Pinpoint the cell where the given text exists, returning its (x, y) midpoint coordinate. 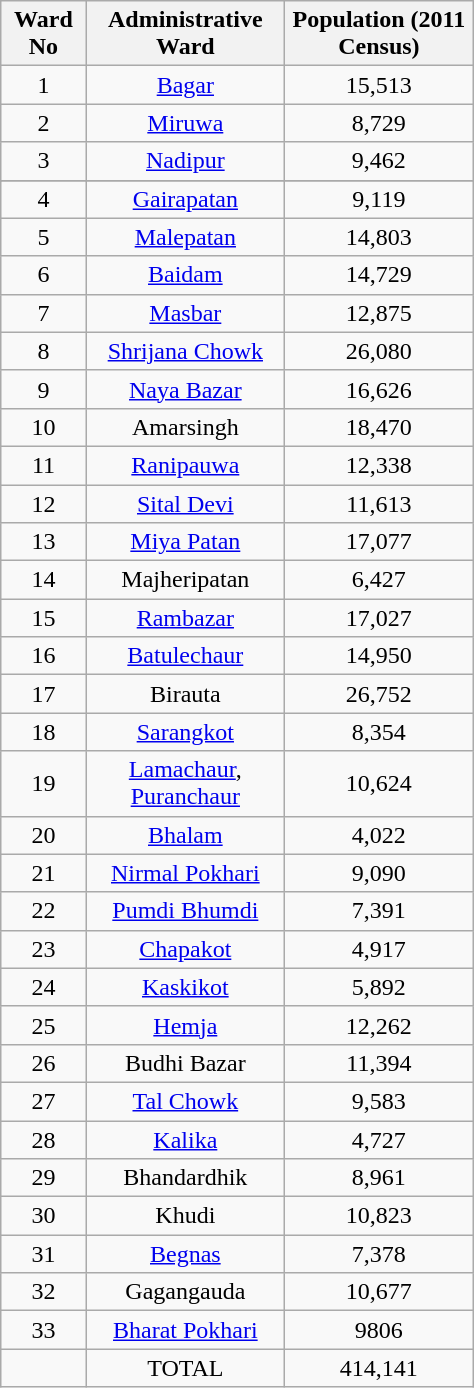
17,027 (380, 618)
Lamachaur, Puranchaur (185, 784)
Administrative Ward (185, 34)
4,727 (380, 1139)
23 (44, 949)
9806 (380, 1330)
Ward No (44, 34)
32 (44, 1292)
Population (2011 Census) (380, 34)
27 (44, 1101)
6,427 (380, 580)
Begnas (185, 1254)
18,470 (380, 427)
16 (44, 656)
13 (44, 542)
6 (44, 275)
Sital Devi (185, 503)
26 (44, 1063)
Baidam (185, 275)
5,892 (380, 987)
Tal Chowk (185, 1101)
12,875 (380, 313)
10,624 (380, 784)
28 (44, 1139)
Gagangauda (185, 1292)
Gairapatan (185, 199)
5 (44, 237)
9,462 (380, 161)
Majheripatan (185, 580)
3 (44, 161)
Masbar (185, 313)
18 (44, 732)
8 (44, 351)
Bagar (185, 85)
9 (44, 389)
Khudi (185, 1216)
9,583 (380, 1101)
Bhalam (185, 835)
12,338 (380, 465)
24 (44, 987)
Bharat Pokhari (185, 1330)
Kalika (185, 1139)
4 (44, 199)
Budhi Bazar (185, 1063)
7,391 (380, 911)
9,119 (380, 199)
Ranipauwa (185, 465)
Batulechaur (185, 656)
11,613 (380, 503)
7 (44, 313)
1 (44, 85)
Miya Patan (185, 542)
21 (44, 873)
Chapakot (185, 949)
20 (44, 835)
4,022 (380, 835)
15,513 (380, 85)
Nadipur (185, 161)
16,626 (380, 389)
Pumdi Bhumdi (185, 911)
Naya Bazar (185, 389)
10 (44, 427)
Sarangkot (185, 732)
25 (44, 1025)
9,090 (380, 873)
Amarsingh (185, 427)
4,917 (380, 949)
12 (44, 503)
Hemja (185, 1025)
8,961 (380, 1178)
7,378 (380, 1254)
414,141 (380, 1368)
Malepatan (185, 237)
8,354 (380, 732)
10,677 (380, 1292)
26,080 (380, 351)
14,950 (380, 656)
14,729 (380, 275)
14 (44, 580)
14,803 (380, 237)
19 (44, 784)
Nirmal Pokhari (185, 873)
10,823 (380, 1216)
26,752 (380, 694)
Miruwa (185, 123)
Bhandardhik (185, 1178)
29 (44, 1178)
2 (44, 123)
17 (44, 694)
31 (44, 1254)
11,394 (380, 1063)
17,077 (380, 542)
8,729 (380, 123)
12,262 (380, 1025)
Kaskikot (185, 987)
11 (44, 465)
TOTAL (185, 1368)
Birauta (185, 694)
22 (44, 911)
15 (44, 618)
33 (44, 1330)
Rambazar (185, 618)
30 (44, 1216)
Shrijana Chowk (185, 351)
